Provide the (x, y) coordinate of the cell's center where the given text is located.  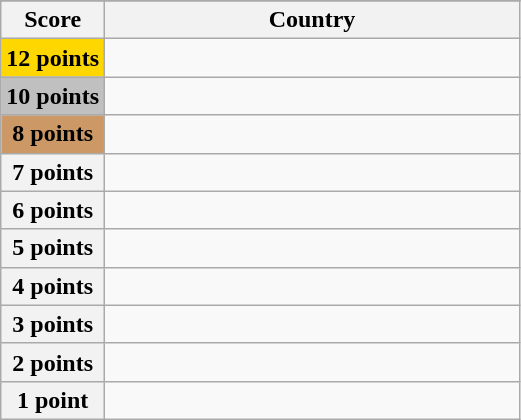
Country (312, 20)
1 point (53, 400)
3 points (53, 324)
6 points (53, 210)
Score (53, 20)
10 points (53, 96)
7 points (53, 172)
2 points (53, 362)
8 points (53, 134)
12 points (53, 58)
5 points (53, 248)
4 points (53, 286)
